Determine the (X, Y) coordinate at the center of the cell enclosing the given text.  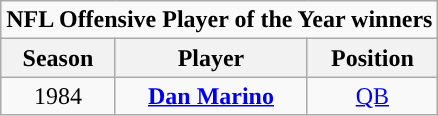
NFL Offensive Player of the Year winners (220, 20)
Position (372, 58)
1984 (58, 96)
QB (372, 96)
Player (211, 58)
Season (58, 58)
Dan Marino (211, 96)
